Find where the given text appears and provide that cell's center as (x, y) coordinate. 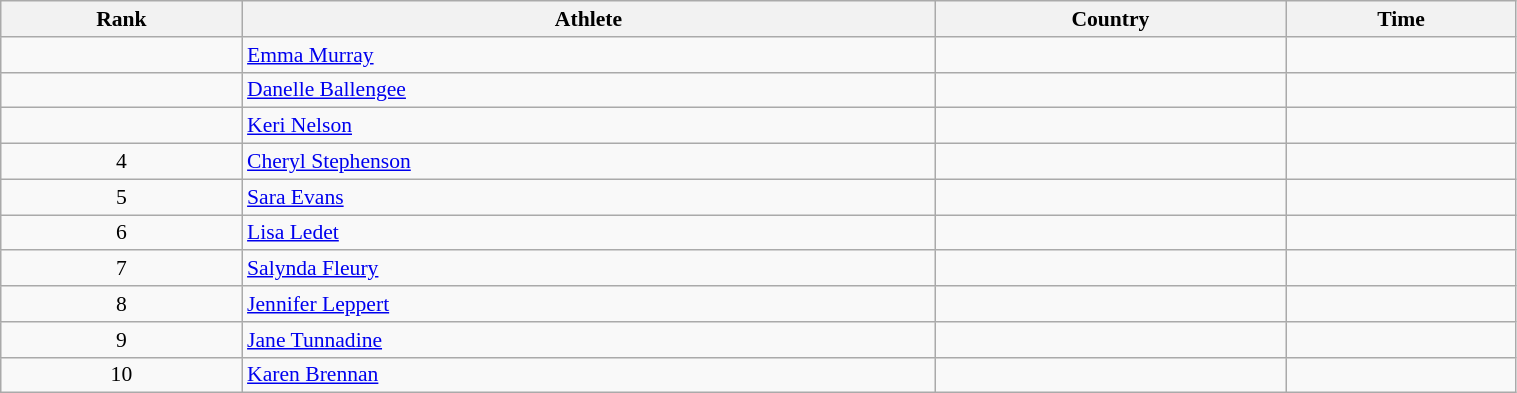
4 (122, 162)
Sara Evans (588, 197)
7 (122, 269)
Lisa Ledet (588, 233)
Jane Tunnadine (588, 340)
9 (122, 340)
Karen Brennan (588, 375)
5 (122, 197)
Cheryl Stephenson (588, 162)
8 (122, 304)
Country (1110, 19)
Time (1401, 19)
Athlete (588, 19)
Keri Nelson (588, 126)
Jennifer Leppert (588, 304)
Emma Murray (588, 55)
Danelle Ballengee (588, 90)
6 (122, 233)
10 (122, 375)
Rank (122, 19)
Salynda Fleury (588, 269)
